Provide the [X, Y] coordinate of the cell's center where the given text is located.  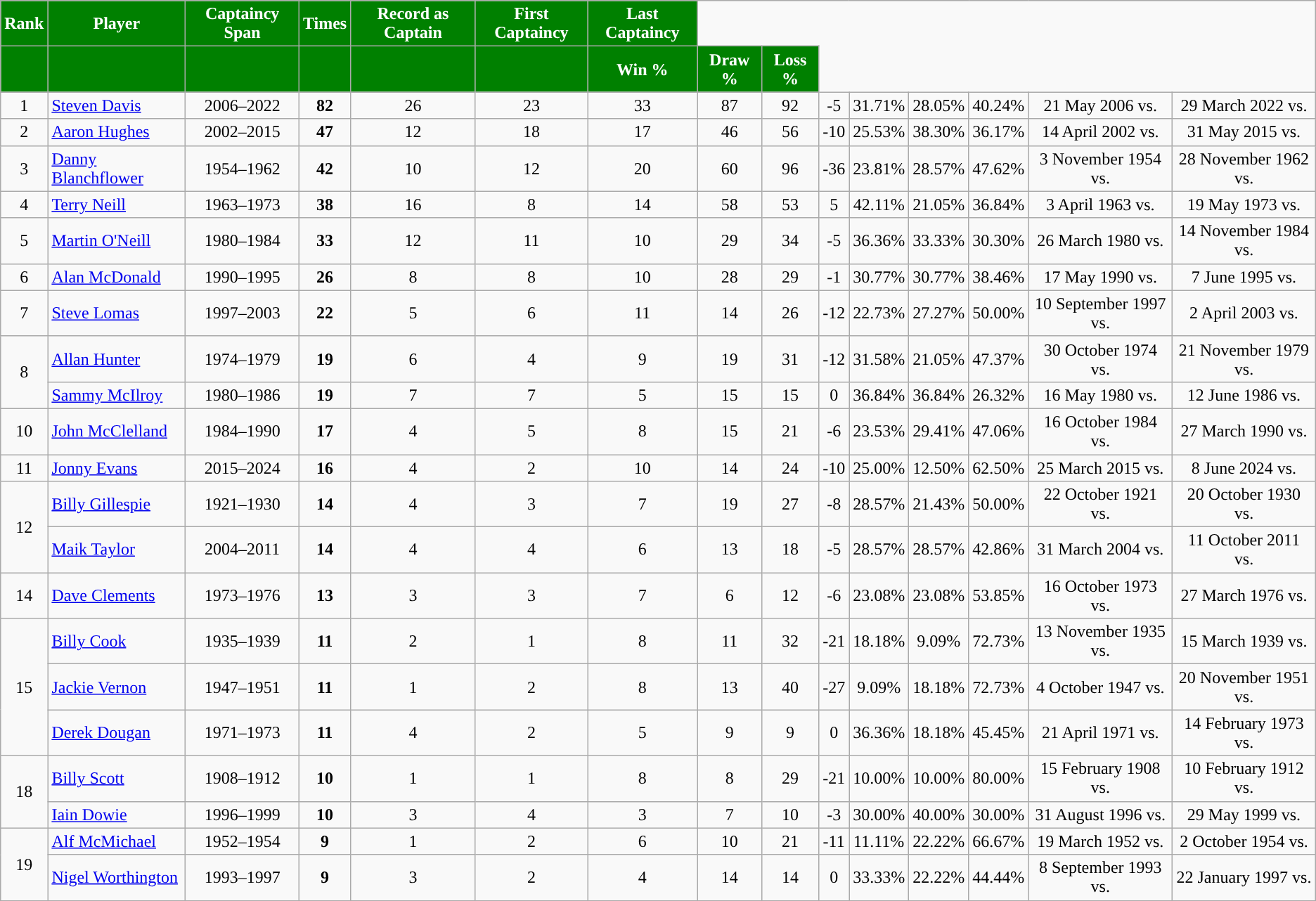
21 April 1971 vs. [1101, 732]
96 [790, 169]
38.30% [939, 132]
2 October 1954 vs. [1244, 841]
Martin O'Neill [117, 240]
Dave Clements [117, 596]
20 [643, 169]
80.00% [998, 779]
Terry Neill [117, 205]
53.85% [998, 596]
15 March 1939 vs. [1244, 641]
25 March 2015 vs. [1101, 467]
28 November 1962 vs. [1244, 169]
24 [790, 467]
82 [325, 105]
1974–1979 [242, 358]
-27 [834, 687]
15 February 1908 vs. [1101, 779]
Billy Scott [117, 779]
1954–1962 [242, 169]
21 November 1979 vs. [1244, 358]
22.73% [879, 313]
14 April 2002 vs. [1101, 132]
42 [325, 169]
Win % [643, 69]
13 November 1935 vs. [1101, 641]
20 October 1930 vs. [1244, 505]
Last Captaincy [643, 24]
1997–2003 [242, 313]
Record as Captain [413, 24]
36.17% [998, 132]
Steven Davis [117, 105]
17 May 1990 vs. [1101, 277]
62.50% [998, 467]
1990–1995 [242, 277]
28.05% [939, 105]
Billy Cook [117, 641]
40 [790, 687]
Rank [24, 24]
Iain Dowie [117, 815]
7 June 1995 vs. [1244, 277]
27.27% [939, 313]
29 March 2022 vs. [1244, 105]
2006–2022 [242, 105]
1984–1990 [242, 432]
22 October 1921 vs. [1101, 505]
Times [325, 24]
28 [730, 277]
10 February 1912 vs. [1244, 779]
1963–1973 [242, 205]
3 November 1954 vs. [1101, 169]
21.43% [939, 505]
30.30% [998, 240]
92 [790, 105]
46 [730, 132]
2 April 2003 vs. [1244, 313]
Alf McMichael [117, 841]
29 May 1999 vs. [1244, 815]
1980–1984 [242, 240]
16 May 1980 vs. [1101, 395]
1973–1976 [242, 596]
Nigel Worthington [117, 877]
27 [790, 505]
42.11% [879, 205]
-36 [834, 169]
10 September 1997 vs. [1101, 313]
Maik Taylor [117, 550]
2015–2024 [242, 467]
31.58% [879, 358]
-3 [834, 815]
1908–1912 [242, 779]
44.44% [998, 877]
47 [325, 132]
31 August 1996 vs. [1101, 815]
1971–1973 [242, 732]
29.41% [939, 432]
4 October 1947 vs. [1101, 687]
31 May 2015 vs. [1244, 132]
14 February 1973 vs. [1244, 732]
32 [790, 641]
1935–1939 [242, 641]
3 April 1963 vs. [1101, 205]
23.53% [879, 432]
31 March 2004 vs. [1101, 550]
Draw % [730, 69]
40.00% [939, 815]
-8 [834, 505]
30 October 1974 vs. [1101, 358]
23 [531, 105]
Aaron Hughes [117, 132]
Player [117, 24]
2002–2015 [242, 132]
21 May 2006 vs. [1101, 105]
26 March 1980 vs. [1101, 240]
2004–2011 [242, 550]
1980–1986 [242, 395]
60 [730, 169]
Sammy McIlroy [117, 395]
11.11% [879, 841]
27 March 1976 vs. [1244, 596]
25.53% [879, 132]
Alan McDonald [117, 277]
31.71% [879, 105]
26.32% [998, 395]
1993–1997 [242, 877]
-1 [834, 277]
12.50% [939, 467]
19 May 1973 vs. [1244, 205]
-11 [834, 841]
22 [325, 313]
87 [730, 105]
11 October 2011 vs. [1244, 550]
53 [790, 205]
Allan Hunter [117, 358]
Steve Lomas [117, 313]
22 January 1997 vs. [1244, 877]
38.46% [998, 277]
42.86% [998, 550]
47.37% [998, 358]
20 November 1951 vs. [1244, 687]
16 October 1973 vs. [1101, 596]
12 June 1986 vs. [1244, 395]
1947–1951 [242, 687]
25.00% [879, 467]
27 March 1990 vs. [1244, 432]
Captaincy Span [242, 24]
66.67% [998, 841]
Loss % [790, 69]
First Captaincy [531, 24]
16 October 1984 vs. [1101, 432]
34 [790, 240]
John McClelland [117, 432]
45.45% [998, 732]
1952–1954 [242, 841]
1921–1930 [242, 505]
Billy Gillespie [117, 505]
56 [790, 132]
Derek Dougan [117, 732]
Danny Blanchflower [117, 169]
47.62% [998, 169]
47.06% [998, 432]
19 March 1952 vs. [1101, 841]
Jackie Vernon [117, 687]
Jonny Evans [117, 467]
31 [790, 358]
1996–1999 [242, 815]
14 November 1984 vs. [1244, 240]
23.81% [879, 169]
8 September 1993 vs. [1101, 877]
38 [325, 205]
40.24% [998, 105]
8 June 2024 vs. [1244, 467]
58 [730, 205]
